Find where the given text appears and provide that cell's center as [X, Y] coordinate. 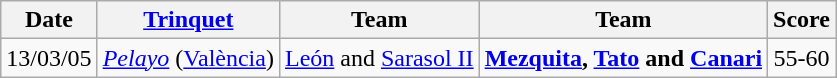
León and Sarasol II [379, 58]
55-60 [802, 58]
Score [802, 20]
Pelayo (València) [188, 58]
Mezquita, Tato and Canari [623, 58]
Trinquet [188, 20]
13/03/05 [49, 58]
Date [49, 20]
